Scan for the cell matching the given text and deliver its [X, Y] coordinate at center. 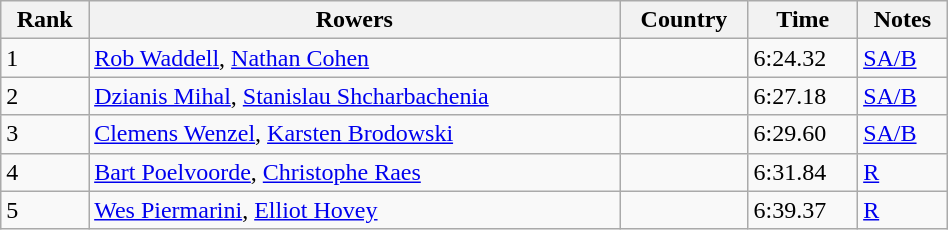
Rowers [354, 20]
Bart Poelvoorde, Christophe Raes [354, 172]
Time [803, 20]
Rank [45, 20]
6:24.32 [803, 58]
2 [45, 96]
5 [45, 210]
Wes Piermarini, Elliot Hovey [354, 210]
6:31.84 [803, 172]
6:27.18 [803, 96]
3 [45, 134]
Dzianis Mihal, Stanislau Shcharbachenia [354, 96]
4 [45, 172]
Country [684, 20]
6:39.37 [803, 210]
Rob Waddell, Nathan Cohen [354, 58]
1 [45, 58]
6:29.60 [803, 134]
Clemens Wenzel, Karsten Brodowski [354, 134]
Notes [903, 20]
